Capture the cell that displays the provided text and extract its (X, Y) central coordinate. 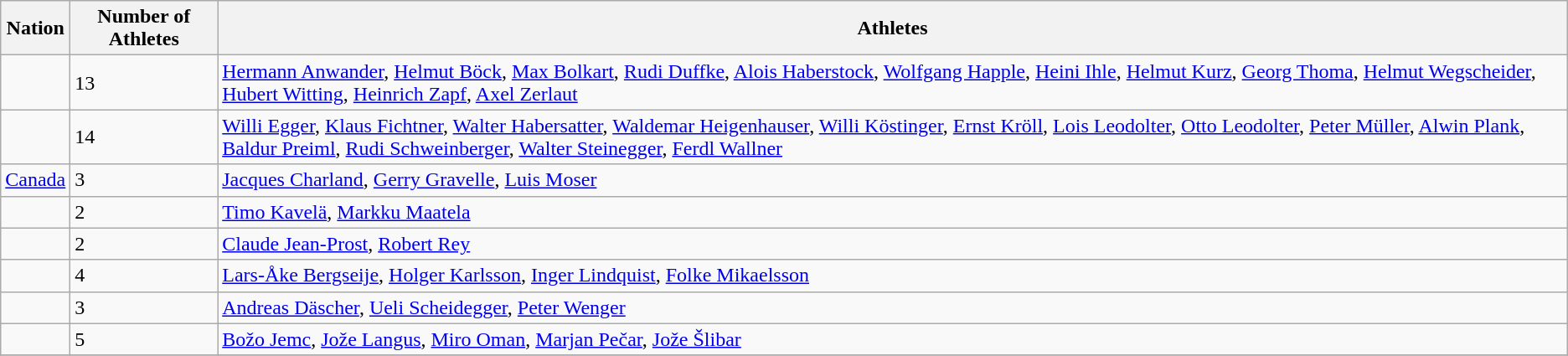
Timo Kavelä, Markku Maatela (893, 212)
14 (144, 137)
Andreas Däscher, Ueli Scheidegger, Peter Wenger (893, 307)
Claude Jean-Prost, Robert Rey (893, 244)
5 (144, 339)
Lars-Åke Bergseije, Holger Karlsson, Inger Lindquist, Folke Mikaelsson (893, 276)
4 (144, 276)
Canada (35, 180)
13 (144, 82)
Athletes (893, 28)
Jacques Charland, Gerry Gravelle, Luis Moser (893, 180)
Nation (35, 28)
Number of Athletes (144, 28)
Božo Jemc, Jože Langus, Miro Oman, Marjan Pečar, Jože Šlibar (893, 339)
